Detect which cell encompasses the target text, then output its (X, Y) center coordinate. 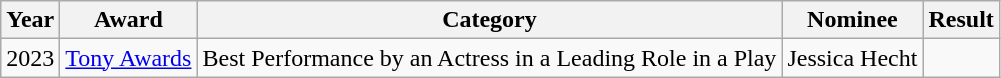
Tony Awards (128, 58)
Year (30, 20)
Category (490, 20)
Award (128, 20)
2023 (30, 58)
Nominee (852, 20)
Result (961, 20)
Best Performance by an Actress in a Leading Role in a Play (490, 58)
Jessica Hecht (852, 58)
